Return the (X, Y) coordinate for the center point of the cell that contains the specified text.  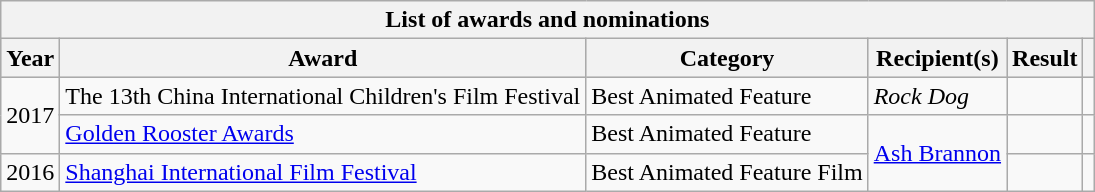
Best Animated Feature Film (727, 172)
Award (323, 58)
Shanghai International Film Festival (323, 172)
2016 (30, 172)
Recipient(s) (937, 58)
The 13th China International Children's Film Festival (323, 96)
Rock Dog (937, 96)
Category (727, 58)
List of awards and nominations (548, 20)
2017 (30, 115)
Result (1045, 58)
Ash Brannon (937, 153)
Year (30, 58)
Golden Rooster Awards (323, 134)
